Capture the cell that displays the provided text and extract its [X, Y] central coordinate. 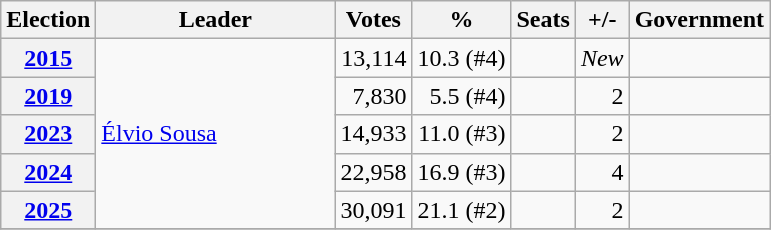
New [602, 58]
Élvio Sousa [216, 134]
30,091 [374, 210]
+/- [602, 20]
14,933 [374, 134]
22,958 [374, 172]
2015 [48, 58]
11.0 (#3) [462, 134]
2023 [48, 134]
16.9 (#3) [462, 172]
Leader [216, 20]
% [462, 20]
7,830 [374, 96]
10.3 (#4) [462, 58]
2025 [48, 210]
Government [699, 20]
4 [602, 172]
Seats [543, 20]
5.5 (#4) [462, 96]
2024 [48, 172]
2019 [48, 96]
Votes [374, 20]
13,114 [374, 58]
21.1 (#2) [462, 210]
Election [48, 20]
